Determine the (x, y) coordinate at the center of the cell enclosing the given text.  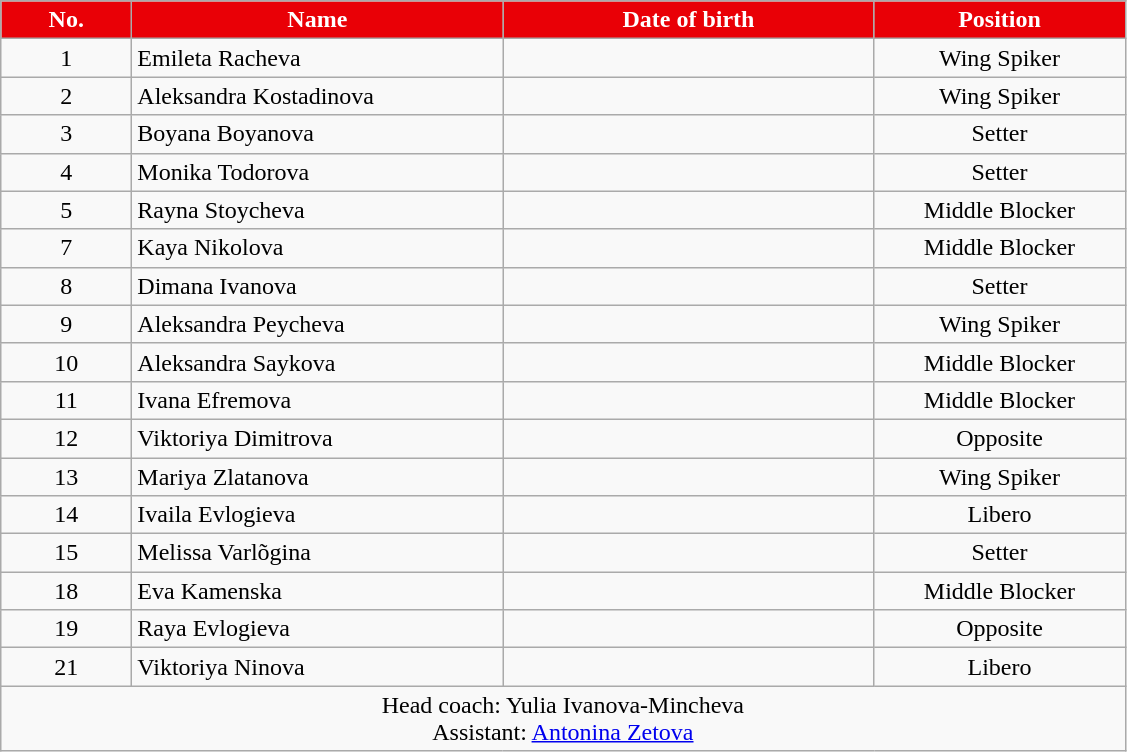
Viktoriya Ninova (318, 667)
Viktoriya Dimitrova (318, 438)
Name (318, 20)
12 (66, 438)
3 (66, 134)
Boyana Boyanova (318, 134)
18 (66, 591)
21 (66, 667)
9 (66, 324)
No. (66, 20)
Ivaila Evlogieva (318, 515)
Kaya Nikolova (318, 248)
10 (66, 362)
Aleksandra Peycheva (318, 324)
Eva Kamenska (318, 591)
Ivana Efremova (318, 400)
Melissa Varlõgina (318, 553)
15 (66, 553)
Aleksandra Kostadinova (318, 96)
Head coach: Yulia Ivanova-MinchevaAssistant: Antonina Zetova (563, 718)
Aleksandra Saykova (318, 362)
2 (66, 96)
7 (66, 248)
11 (66, 400)
Mariya Zlatanova (318, 477)
1 (66, 58)
Date of birth (688, 20)
4 (66, 172)
Raya Evlogieva (318, 629)
5 (66, 210)
Rayna Stoycheva (318, 210)
13 (66, 477)
Emileta Racheva (318, 58)
8 (66, 286)
Dimana Ivanova (318, 286)
14 (66, 515)
19 (66, 629)
Position (1000, 20)
Monika Todorova (318, 172)
